Provide the (X, Y) coordinate of the cell's center where the given text is located.  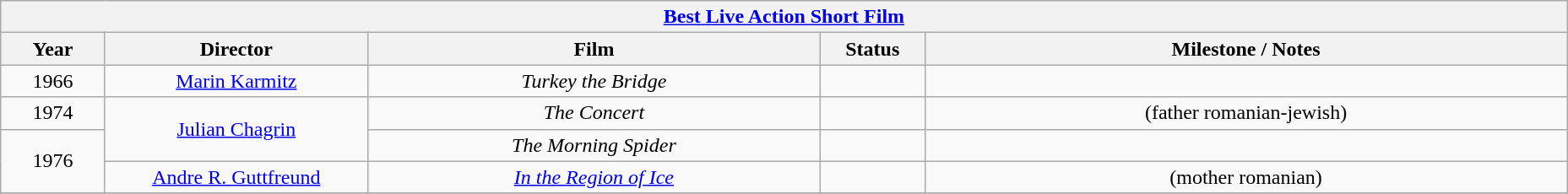
Turkey the Bridge (594, 81)
(mother romanian) (1246, 177)
(father romanian-jewish) (1246, 113)
Director (236, 49)
Status (872, 49)
Year (53, 49)
1966 (53, 81)
Marin Karmitz (236, 81)
Andre R. Guttfreund (236, 177)
The Morning Spider (594, 145)
In the Region of Ice (594, 177)
Film (594, 49)
1976 (53, 161)
Best Live Action Short Film (784, 17)
Julian Chagrin (236, 129)
Milestone / Notes (1246, 49)
1974 (53, 113)
The Concert (594, 113)
